Output the (X, Y) coordinate of the center of the cell containing the given text.  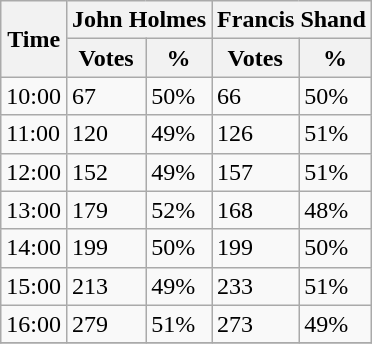
16:00 (34, 324)
Time (34, 39)
48% (336, 210)
15:00 (34, 286)
66 (256, 96)
279 (106, 324)
12:00 (34, 172)
157 (256, 172)
13:00 (34, 210)
152 (106, 172)
273 (256, 324)
213 (106, 286)
14:00 (34, 248)
126 (256, 134)
179 (106, 210)
233 (256, 286)
52% (179, 210)
168 (256, 210)
11:00 (34, 134)
10:00 (34, 96)
120 (106, 134)
John Holmes (138, 20)
67 (106, 96)
Francis Shand (292, 20)
